Provide the (X, Y) coordinate of the cell's center where the given text is located.  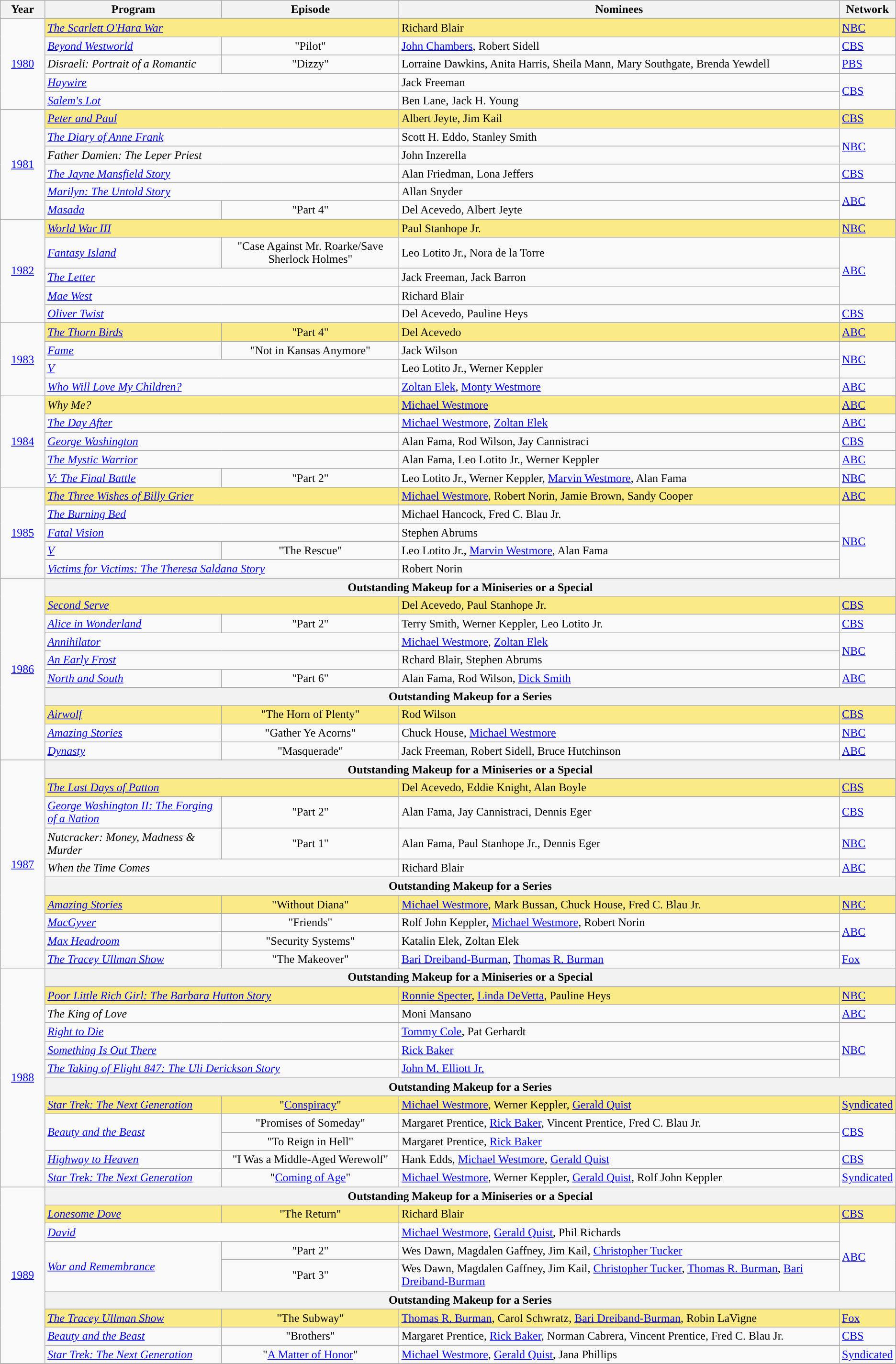
The Scarlett O'Hara War (222, 28)
World War III (222, 228)
Annihilator (222, 642)
Dynasty (134, 751)
1986 (23, 669)
Stephen Abrums (619, 533)
Episode (310, 10)
Paul Stanhope Jr. (619, 228)
Father Damien: The Leper Priest (222, 155)
Michael Westmore, Robert Norin, Jamie Brown, Sandy Cooper (619, 496)
Bari Dreiband-Burman, Thomas R. Burman (619, 959)
"Promises of Someday" (310, 1123)
Oliver Twist (222, 314)
An Early Frost (222, 660)
Rod Wilson (619, 715)
Thomas R. Burman, Carol Schwratz, Bari Dreiband-Burman, Robin LaVigne (619, 1318)
Albert Jeyte, Jim Kail (619, 119)
"Friends" (310, 923)
The Thorn Birds (134, 332)
George Washington II: The Forging of a Nation (134, 812)
Michael Westmore, Gerald Quist, Phil Richards (619, 1232)
The Last Days of Patton (222, 787)
John Chambers, Robert Sidell (619, 46)
"The Makeover" (310, 959)
Leo Lotito Jr., Marvin Westmore, Alan Fama (619, 551)
Something Is Out There (222, 1050)
Ronnie Specter, Linda DeVetta, Pauline Heys (619, 995)
The Three Wishes of Billy Grier (222, 496)
"Without Diana" (310, 905)
Michael Westmore, Mark Bussan, Chuck House, Fred C. Blau Jr. (619, 905)
Haywire (222, 82)
"The Rescue" (310, 551)
Lonesome Dove (134, 1214)
Alan Friedman, Lona Jeffers (619, 173)
Michael Hancock, Fred C. Blau Jr. (619, 514)
Max Headroom (134, 941)
Mae West (222, 296)
Right to Die (222, 1032)
Moni Mansano (619, 1014)
Highway to Heaven (134, 1160)
"The Horn of Plenty" (310, 715)
Wes Dawn, Magdalen Gaffney, Jim Kail, Christopher Tucker, Thomas R. Burman, Bari Dreiband-Burman (619, 1275)
Alan Fama, Leo Lotito Jr., Werner Keppler (619, 459)
Terry Smith, Werner Keppler, Leo Lotito Jr. (619, 624)
Beyond Westworld (134, 46)
Scott H. Eddo, Stanley Smith (619, 137)
The Letter (222, 278)
PBS (868, 64)
Alan Fama, Rod Wilson, Jay Cannistraci (619, 441)
Rchard Blair, Stephen Abrums (619, 660)
"Coming of Age" (310, 1178)
Alice in Wonderland (134, 624)
Second Serve (222, 605)
The Taking of Flight 847: The Uli Derickson Story (222, 1068)
V: The Final Battle (134, 478)
Del Acevedo, Albert Jeyte (619, 210)
1985 (23, 532)
Jack Freeman, Robert Sidell, Bruce Hutchinson (619, 751)
Michael Westmore, Werner Keppler, Gerald Quist (619, 1105)
Masada (134, 210)
Margaret Prentice, Rick Baker, Norman Cabrera, Vincent Prentice, Fred C. Blau Jr. (619, 1336)
"The Return" (310, 1214)
MacGyver (134, 923)
The Diary of Anne Frank (222, 137)
Del Acevedo, Pauline Heys (619, 314)
Alan Fama, Jay Cannistraci, Dennis Eger (619, 812)
Nominees (619, 10)
"To Reign in Hell" (310, 1141)
"Pilot" (310, 46)
Leo Lotito Jr., Werner Keppler, Marvin Westmore, Alan Fama (619, 478)
Katalin Elek, Zoltan Elek (619, 941)
1987 (23, 864)
Alan Fama, Rod Wilson, Dick Smith (619, 678)
1988 (23, 1078)
Fantasy Island (134, 253)
Fame (134, 350)
Michael Westmore, Werner Keppler, Gerald Quist, Rolf John Keppler (619, 1178)
Allan Snyder (619, 191)
Del Acevedo, Eddie Knight, Alan Boyle (619, 787)
"Masquerade" (310, 751)
Rick Baker (619, 1050)
Wes Dawn, Magdalen Gaffney, Jim Kail, Christopher Tucker (619, 1251)
Tommy Cole, Pat Gerhardt (619, 1032)
The King of Love (222, 1014)
Chuck House, Michael Westmore (619, 733)
Salem's Lot (222, 101)
When the Time Comes (222, 868)
Michael Westmore, Gerald Quist, Jana Phillips (619, 1354)
"Dizzy" (310, 64)
"Brothers" (310, 1336)
"Gather Ye Acorns" (310, 733)
Del Acevedo (619, 332)
"I Was a Middle-Aged Werewolf" (310, 1160)
The Jayne Mansfield Story (222, 173)
The Burning Bed (222, 514)
Lorraine Dawkins, Anita Harris, Sheila Mann, Mary Southgate, Brenda Yewdell (619, 64)
"Case Against Mr. Roarke/Save Sherlock Holmes" (310, 253)
Leo Lotito Jr., Nora de la Torre (619, 253)
"Part 3" (310, 1275)
Robert Norin (619, 569)
Why Me? (222, 405)
Michael Westmore (619, 405)
The Mystic Warrior (222, 459)
"Security Systems" (310, 941)
"Part 6" (310, 678)
"Part 1" (310, 843)
John Inzerella (619, 155)
Margaret Prentice, Rick Baker, Vincent Prentice, Fred C. Blau Jr. (619, 1123)
Victims for Victims: The Theresa Saldana Story (222, 569)
Who Will Love My Children? (222, 387)
Network (868, 10)
David (222, 1232)
Disraeli: Portrait of a Romantic (134, 64)
George Washington (222, 441)
Alan Fama, Paul Stanhope Jr., Dennis Eger (619, 843)
1981 (23, 164)
Jack Freeman (619, 82)
Del Acevedo, Paul Stanhope Jr. (619, 605)
"The Subway" (310, 1318)
Program (134, 10)
Year (23, 10)
"Conspiracy" (310, 1105)
Hank Edds, Michael Westmore, Gerald Quist (619, 1160)
North and South (134, 678)
John M. Elliott Jr. (619, 1068)
1989 (23, 1275)
"A Matter of Honor" (310, 1354)
Rolf John Keppler, Michael Westmore, Robert Norin (619, 923)
Ben Lane, Jack H. Young (619, 101)
1982 (23, 271)
Jack Freeman, Jack Barron (619, 278)
Airwolf (134, 715)
Poor Little Rich Girl: The Barbara Hutton Story (222, 995)
Leo Lotito Jr., Werner Keppler (619, 369)
Zoltan Elek, Monty Westmore (619, 387)
Marilyn: The Untold Story (222, 191)
1980 (23, 64)
War and Remembrance (134, 1266)
Jack Wilson (619, 350)
The Day After (222, 423)
1983 (23, 359)
Nutcracker: Money, Madness & Murder (134, 843)
Fatal Vision (222, 533)
Peter and Paul (222, 119)
1984 (23, 441)
"Not in Kansas Anymore" (310, 350)
Margaret Prentice, Rick Baker (619, 1141)
